Detect which cell encompasses the target text, then output its (X, Y) center coordinate. 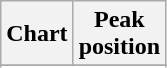
Chart (37, 34)
Peakposition (119, 34)
